Capture the cell that displays the provided text and extract its [x, y] central coordinate. 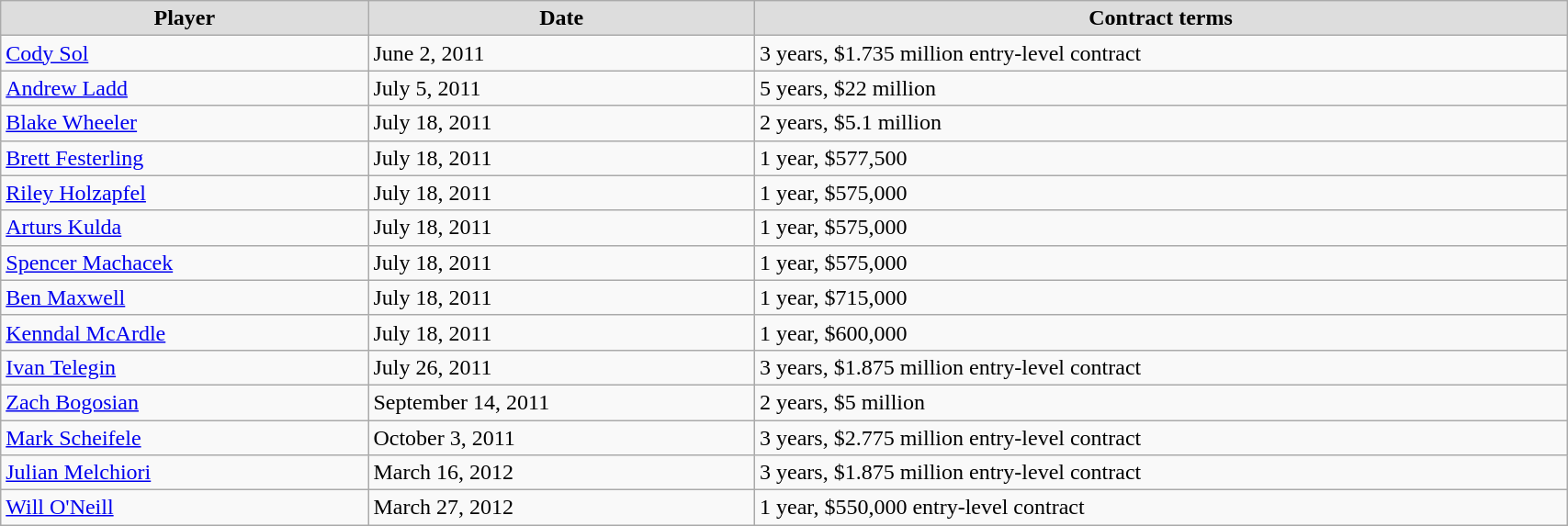
Cody Sol [185, 53]
Ben Maxwell [185, 297]
1 year, $600,000 [1161, 332]
Arturs Kulda [185, 228]
Will O'Neill [185, 508]
Kenndal McArdle [185, 332]
March 27, 2012 [562, 508]
Julian Melchiori [185, 473]
3 years, $2.775 million entry-level contract [1161, 438]
2 years, $5 million [1161, 402]
Date [562, 18]
Riley Holzapfel [185, 193]
Brett Festerling [185, 158]
Zach Bogosian [185, 402]
2 years, $5.1 million [1161, 123]
September 14, 2011 [562, 402]
Player [185, 18]
Contract terms [1161, 18]
1 year, $577,500 [1161, 158]
March 16, 2012 [562, 473]
July 5, 2011 [562, 88]
Mark Scheifele [185, 438]
1 year, $715,000 [1161, 297]
3 years, $1.735 million entry-level contract [1161, 53]
Spencer Machacek [185, 263]
5 years, $22 million [1161, 88]
Andrew Ladd [185, 88]
Blake Wheeler [185, 123]
October 3, 2011 [562, 438]
July 26, 2011 [562, 367]
1 year, $550,000 entry-level contract [1161, 508]
June 2, 2011 [562, 53]
Ivan Telegin [185, 367]
